Find where the given text appears and provide that cell's center as (x, y) coordinate. 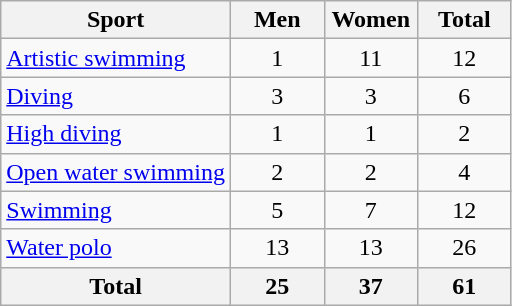
26 (465, 248)
High diving (116, 134)
61 (465, 286)
Open water swimming (116, 172)
Men (277, 20)
5 (277, 210)
Swimming (116, 210)
Sport (116, 20)
Women (371, 20)
Water polo (116, 248)
6 (465, 96)
4 (465, 172)
25 (277, 286)
11 (371, 58)
Artistic swimming (116, 58)
37 (371, 286)
Diving (116, 96)
7 (371, 210)
